From the cell containing the given text, extract its center point as (x, y) coordinate. 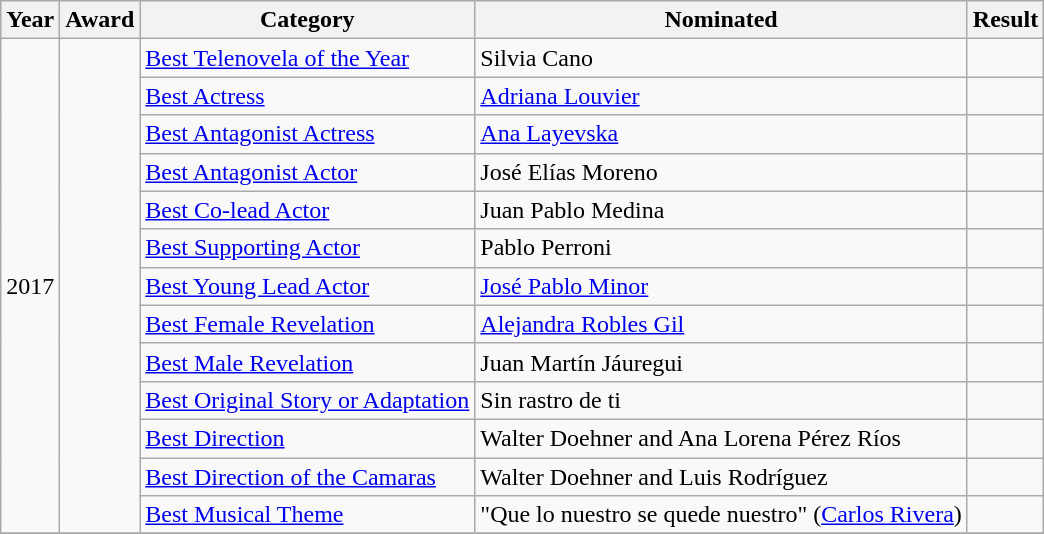
Best Direction of the Camaras (308, 477)
Best Actress (308, 96)
Result (1005, 20)
Best Antagonist Actor (308, 172)
Silvia Cano (722, 58)
Best Musical Theme (308, 515)
"Que lo nuestro se quede nuestro" (Carlos Rivera) (722, 515)
Best Female Revelation (308, 324)
Best Telenovela of the Year (308, 58)
Walter Doehner and Luis Rodríguez (722, 477)
Best Male Revelation (308, 362)
Walter Doehner and Ana Lorena Pérez Ríos (722, 438)
Juan Pablo Medina (722, 210)
Best Supporting Actor (308, 248)
Adriana Louvier (722, 96)
Pablo Perroni (722, 248)
Year (30, 20)
Alejandra Robles Gil (722, 324)
José Elías Moreno (722, 172)
Juan Martín Jáuregui (722, 362)
Category (308, 20)
Best Antagonist Actress (308, 134)
Nominated (722, 20)
Ana Layevska (722, 134)
Best Young Lead Actor (308, 286)
2017 (30, 286)
Best Direction (308, 438)
José Pablo Minor (722, 286)
Best Original Story or Adaptation (308, 400)
Best Co-lead Actor (308, 210)
Sin rastro de ti (722, 400)
Award (100, 20)
